Return the [x, y] coordinate for the center point of the cell that contains the specified text.  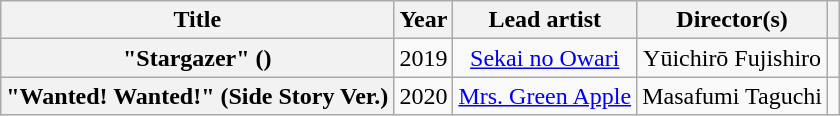
2020 [424, 96]
"Wanted! Wanted!" (Side Story Ver.) [198, 96]
Lead artist [545, 20]
Director(s) [732, 20]
Masafumi Taguchi [732, 96]
Title [198, 20]
Year [424, 20]
2019 [424, 58]
"Stargazer" () [198, 58]
Yūichirō Fujishiro [732, 58]
Mrs. Green Apple [545, 96]
Sekai no Owari [545, 58]
